Return [x, y] of the center of cell containing provided text 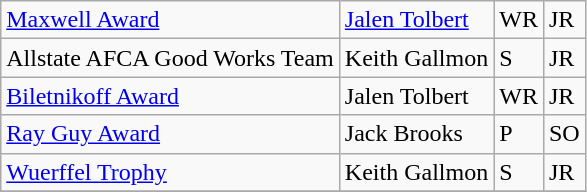
Allstate AFCA Good Works Team [170, 58]
SO [564, 134]
P [519, 134]
Maxwell Award [170, 20]
Biletnikoff Award [170, 96]
Jack Brooks [416, 134]
Wuerffel Trophy [170, 172]
Ray Guy Award [170, 134]
